Search for the cell housing the specified text and yield its [x, y] center coordinate. 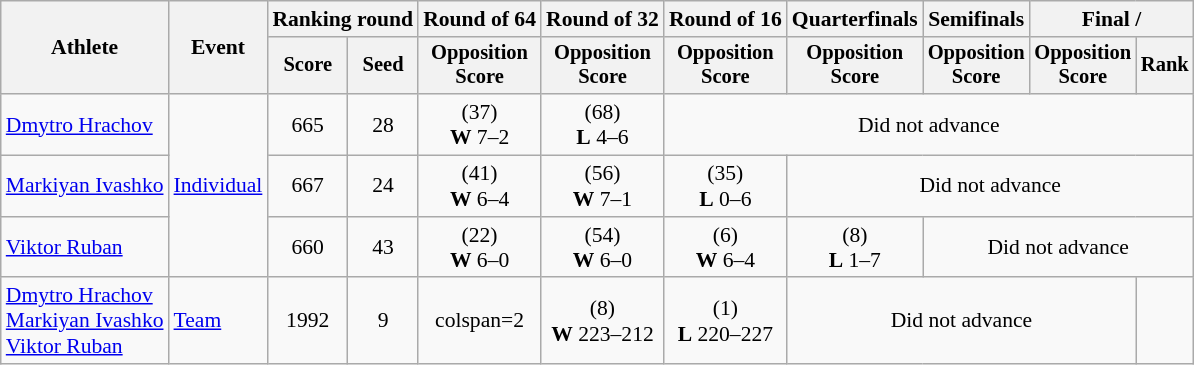
(8)L 1–7 [855, 248]
(1)L 220–227 [726, 322]
24 [383, 186]
Round of 64 [480, 19]
Rank [1165, 66]
Markiyan Ivashko [85, 186]
Semifinals [976, 19]
Event [218, 48]
665 [308, 124]
Viktor Ruban [85, 248]
(8)W 223–212 [602, 322]
Seed [383, 66]
Ranking round [342, 19]
667 [308, 186]
Dmytro HrachovMarkiyan IvashkoViktor Ruban [85, 322]
660 [308, 248]
Final / [1111, 19]
(68)L 4–6 [602, 124]
Quarterfinals [855, 19]
(22) W 6–0 [480, 248]
colspan=2 [480, 322]
Dmytro Hrachov [85, 124]
Round of 16 [726, 19]
1992 [308, 322]
Team [218, 322]
9 [383, 322]
43 [383, 248]
Round of 32 [602, 19]
(6)W 6–4 [726, 248]
(35)L 0–6 [726, 186]
Athlete [85, 48]
(41)W 6–4 [480, 186]
Score [308, 66]
28 [383, 124]
Individual [218, 186]
(37)W 7–2 [480, 124]
(54) W 6–0 [602, 248]
(56)W 7–1 [602, 186]
